Capture the cell that displays the provided text and extract its [X, Y] central coordinate. 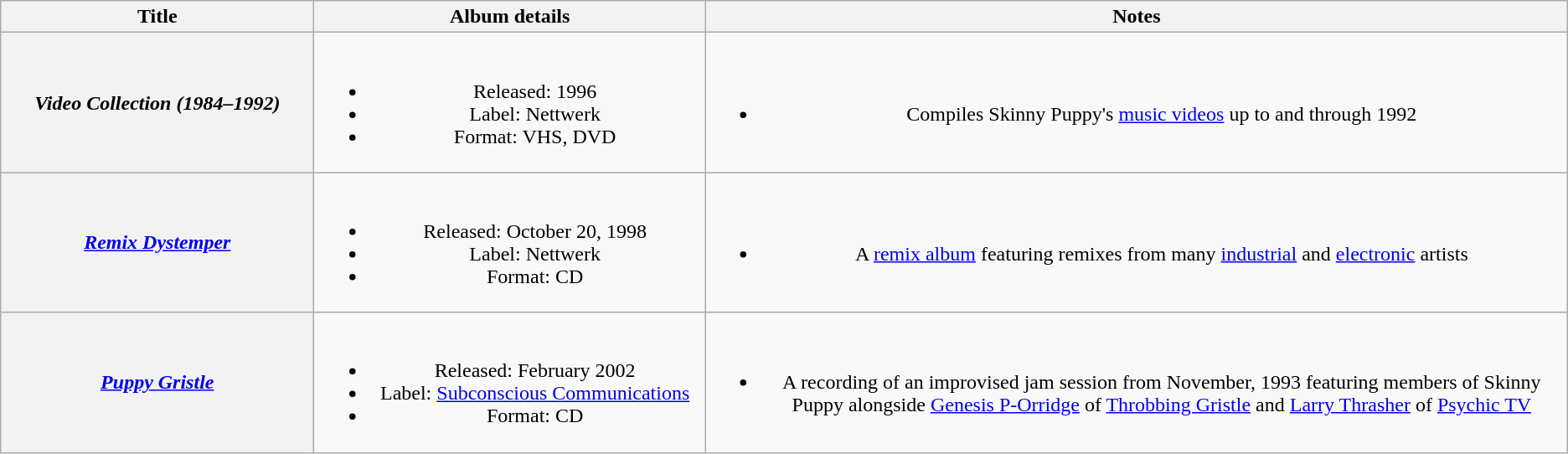
Compiles Skinny Puppy's music videos up to and through 1992 [1136, 102]
Title [157, 17]
Released: October 20, 1998Label: NettwerkFormat: CD [510, 243]
Puppy Gristle [157, 382]
Remix Dystemper [157, 243]
A remix album featuring remixes from many industrial and electronic artists [1136, 243]
Released: 1996Label: NettwerkFormat: VHS, DVD [510, 102]
Released: February 2002Label: Subconscious CommunicationsFormat: CD [510, 382]
Notes [1136, 17]
Album details [510, 17]
Video Collection (1984–1992) [157, 102]
